Return the (X, Y) coordinate for the center point of the cell that contains the specified text.  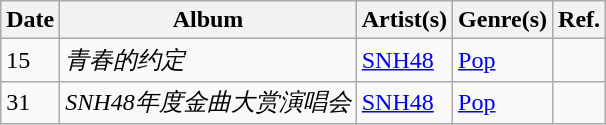
Genre(s) (503, 20)
Ref. (580, 20)
Date (30, 20)
31 (30, 102)
SNH48年度金曲大赏演唱会 (208, 102)
Album (208, 20)
青春的约定 (208, 60)
15 (30, 60)
Artist(s) (404, 20)
